Capture the cell that displays the provided text and extract its (X, Y) central coordinate. 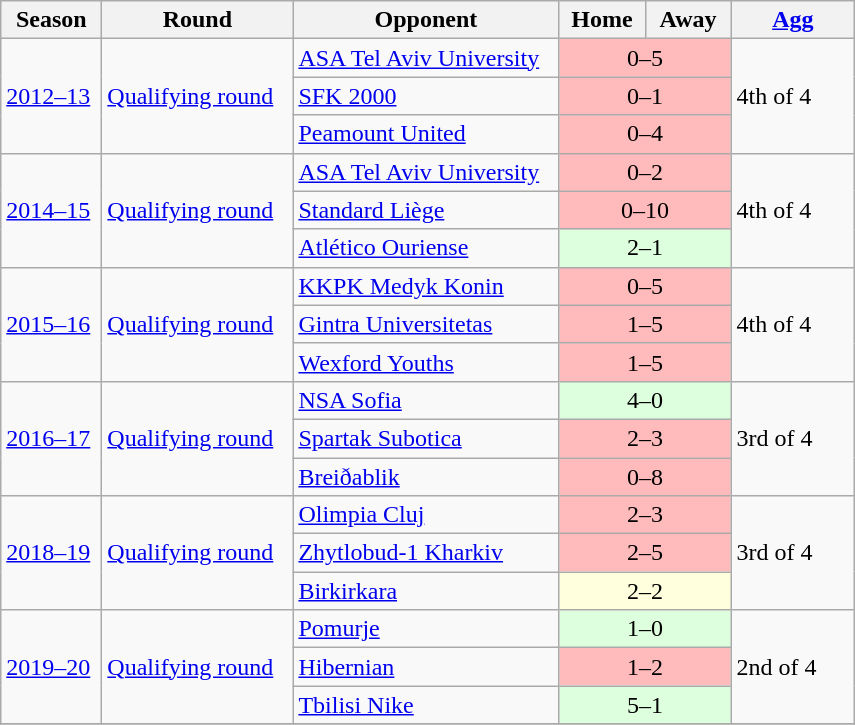
Round (198, 20)
2016–17 (52, 438)
0–10 (645, 210)
5–1 (645, 705)
0–1 (645, 96)
2015–16 (52, 324)
4–0 (645, 400)
Agg (793, 20)
1–2 (645, 667)
Birkirkara (426, 591)
1–0 (645, 629)
2018–19 (52, 553)
KKPK Medyk Konin (426, 286)
0–8 (645, 477)
0–4 (645, 134)
Pomurje (426, 629)
2–1 (645, 248)
Away (688, 20)
2nd of 4 (793, 667)
Tbilisi Nike (426, 705)
Wexford Youths (426, 362)
2–5 (645, 553)
Season (52, 20)
0–2 (645, 172)
2014–15 (52, 210)
Spartak Subotica (426, 438)
Hibernian (426, 667)
Atlético Ouriense (426, 248)
2019–20 (52, 667)
Opponent (426, 20)
Olimpia Cluj (426, 515)
2012–13 (52, 96)
NSA Sofia (426, 400)
Standard Liège (426, 210)
Peamount United (426, 134)
Zhytlobud-1 Kharkiv (426, 553)
Home (602, 20)
SFK 2000 (426, 96)
Breiðablik (426, 477)
2–2 (645, 591)
Gintra Universitetas (426, 324)
